Provide the (x, y) coordinate of the cell's center where the given text is located.  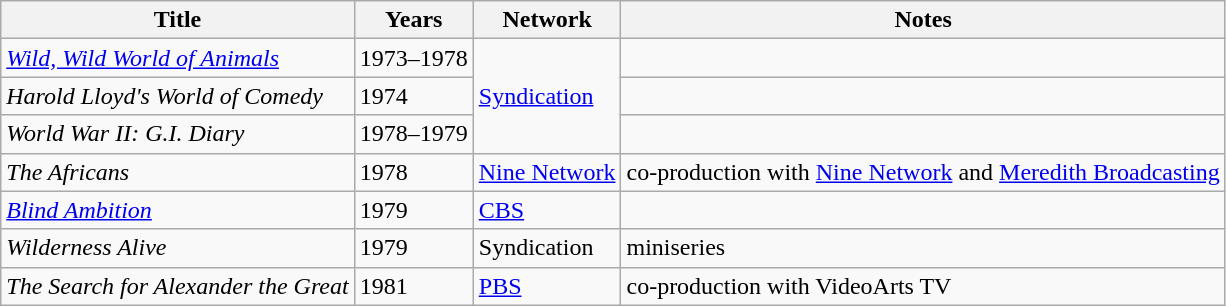
Network (547, 20)
Harold Lloyd's World of Comedy (178, 96)
Nine Network (547, 172)
co-production with Nine Network and Meredith Broadcasting (923, 172)
PBS (547, 286)
CBS (547, 210)
Blind Ambition (178, 210)
Wilderness Alive (178, 248)
Notes (923, 20)
1978–1979 (414, 134)
Wild, Wild World of Animals (178, 58)
co-production with VideoArts TV (923, 286)
miniseries (923, 248)
World War II: G.I. Diary (178, 134)
1978 (414, 172)
Years (414, 20)
1973–1978 (414, 58)
Title (178, 20)
The Search for Alexander the Great (178, 286)
1981 (414, 286)
1974 (414, 96)
The Africans (178, 172)
